Find where the given text appears and provide that cell's center as [X, Y] coordinate. 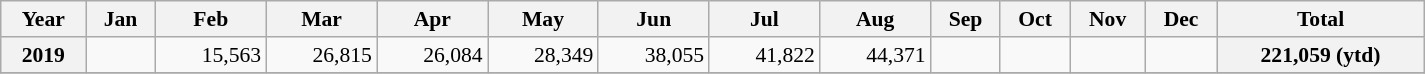
Nov [1108, 19]
221,059 (ytd) [1320, 55]
Aug [876, 19]
26,084 [432, 55]
2019 [44, 55]
Apr [432, 19]
Mar [322, 19]
38,055 [654, 55]
Dec [1181, 19]
Jun [654, 19]
Jan [121, 19]
41,822 [764, 55]
Sep [966, 19]
Feb [210, 19]
Oct [1035, 19]
26,815 [322, 55]
28,349 [544, 55]
15,563 [210, 55]
Total [1320, 19]
May [544, 19]
44,371 [876, 55]
Year [44, 19]
Jul [764, 19]
